Pinpoint the cell where the given text exists, returning its (X, Y) midpoint coordinate. 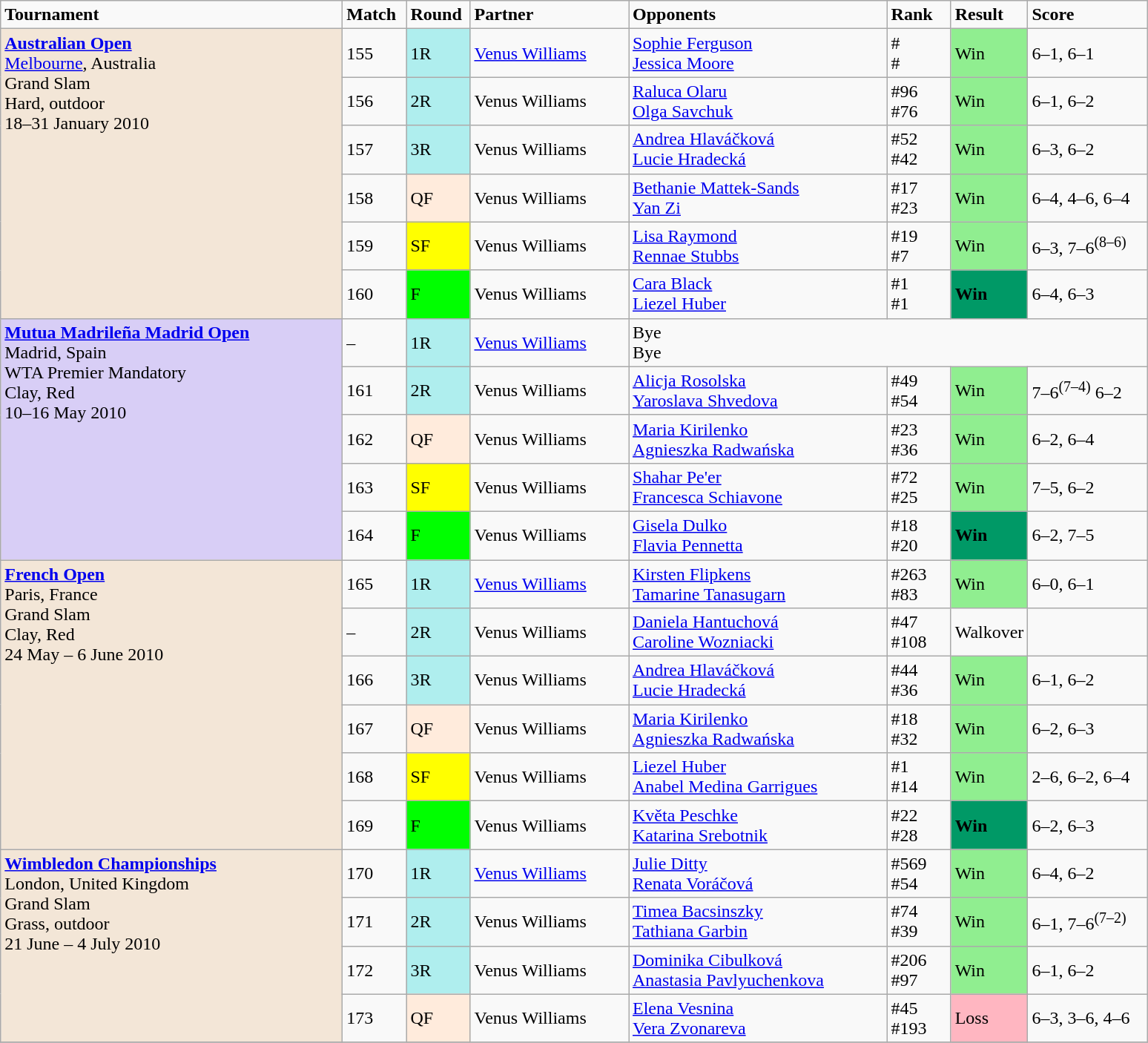
#569#54 (919, 874)
#72#25 (919, 487)
Tournament (172, 15)
Dominika Cibulková Anastasia Pavlyuchenkova (758, 970)
162 (375, 439)
#52#42 (919, 150)
Partner (550, 15)
Liezel Huber Anabel Medina Garrigues (758, 777)
6–3, 6–2 (1087, 150)
Gisela Dulko Flavia Pennetta (758, 536)
#263#83 (919, 583)
Raluca Olaru Olga Savchuk (758, 101)
164 (375, 536)
157 (375, 150)
6–4, 6–3 (1087, 294)
#1#1 (919, 294)
155 (375, 53)
#45#193 (919, 1018)
2–6, 6–2, 6–4 (1087, 777)
161 (375, 390)
Score (1087, 15)
156 (375, 101)
Daniela Hantuchová Caroline Wozniacki (758, 632)
171 (375, 921)
## (919, 53)
6–2, 6–4 (1087, 439)
Kirsten Flipkens Tamarine Tanasugarn (758, 583)
160 (375, 294)
6–0, 6–1 (1087, 583)
6–3, 3–6, 4–6 (1087, 1018)
167 (375, 728)
Round (438, 15)
Result (989, 15)
#47#108 (919, 632)
#1#14 (919, 777)
#23#36 (919, 439)
Elena Vesnina Vera Zvonareva (758, 1018)
Walkover (989, 632)
6–4, 6–2 (1087, 874)
Lisa Raymond Rennae Stubbs (758, 246)
Květa Peschke Katarina Srebotnik (758, 825)
#22#28 (919, 825)
158 (375, 197)
7–6(7–4) 6–2 (1087, 390)
#96#76 (919, 101)
Australian Open Melbourne, AustraliaGrand SlamHard, outdoor18–31 January 2010 (172, 174)
159 (375, 246)
Timea Bacsinszky Tathiana Garbin (758, 921)
168 (375, 777)
#19#7 (919, 246)
#74#39 (919, 921)
6–1, 6–1 (1087, 53)
6–4, 4–6, 6–4 (1087, 197)
6–1, 7–6(7–2) (1087, 921)
6–3, 7–6(8–6) (1087, 246)
169 (375, 825)
Shahar Pe'er Francesca Schiavone (758, 487)
166 (375, 681)
#18#32 (919, 728)
163 (375, 487)
170 (375, 874)
#18#20 (919, 536)
7–5, 6–2 (1087, 487)
172 (375, 970)
ByeBye (888, 343)
#206#97 (919, 970)
173 (375, 1018)
Rank (919, 15)
#17#23 (919, 197)
Cara Black Liezel Huber (758, 294)
French Open Paris, France Grand Slam Clay, Red 24 May – 6 June 2010 (172, 704)
#44#36 (919, 681)
Alicja Rosolska Yaroslava Shvedova (758, 390)
Sophie Ferguson Jessica Moore (758, 53)
Julie Ditty Renata Voráčová (758, 874)
Bethanie Mattek-Sands Yan Zi (758, 197)
Match (375, 15)
#49#54 (919, 390)
165 (375, 583)
6–2, 7–5 (1087, 536)
Opponents (758, 15)
Loss (989, 1018)
Wimbledon Championships London, United KingdomGrand SlamGrass, outdoor21 June – 4 July 2010 (172, 946)
Mutua Madrileña Madrid Open Madrid, Spain WTA Premier Mandatory Clay, Red 10–16 May 2010 (172, 439)
